Output the [x, y] coordinate of the center of the cell containing the given text.  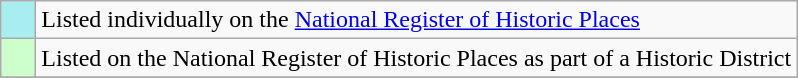
Listed on the National Register of Historic Places as part of a Historic District [416, 58]
Listed individually on the National Register of Historic Places [416, 20]
